Locate the cell with the specified text and output its (x, y) center coordinate. 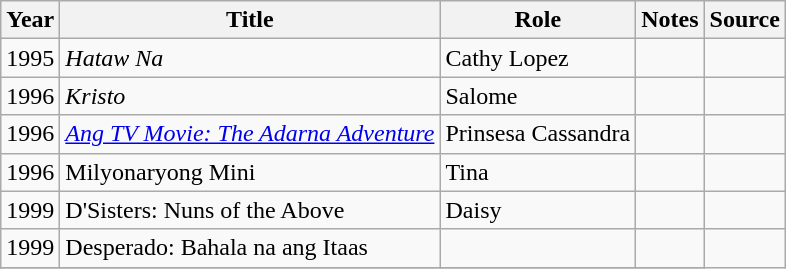
Milyonaryong Mini (250, 172)
Prinsesa Cassandra (538, 134)
D'Sisters: Nuns of the Above (250, 210)
Desperado: Bahala na ang Itaas (250, 248)
Title (250, 20)
Source (744, 20)
Salome (538, 96)
Year (30, 20)
Notes (670, 20)
Tina (538, 172)
Cathy Lopez (538, 58)
Ang TV Movie: The Adarna Adventure (250, 134)
Role (538, 20)
Daisy (538, 210)
Hataw Na (250, 58)
1995 (30, 58)
Kristo (250, 96)
